Return [X, Y] of the center of cell containing provided text 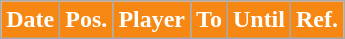
Until [258, 20]
Ref. [316, 20]
Pos. [86, 20]
To [210, 20]
Player [152, 20]
Date [30, 20]
